Return the (X, Y) coordinate for the center point of the cell that contains the specified text.  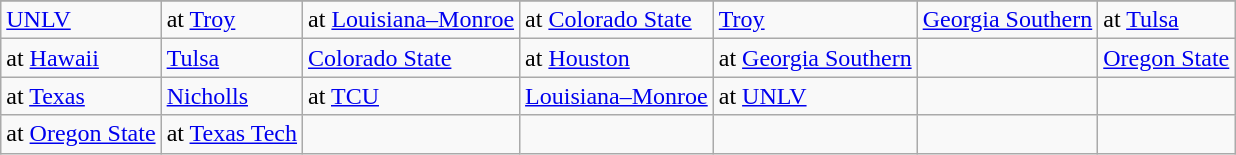
at Houston (617, 58)
at Louisiana–Monroe (412, 20)
Troy (815, 20)
Nicholls (232, 96)
Louisiana–Monroe (617, 96)
at Oregon State (81, 134)
at Georgia Southern (815, 58)
Colorado State (412, 58)
at Hawaii (81, 58)
at Troy (232, 20)
at UNLV (815, 96)
Oregon State (1166, 58)
at Tulsa (1166, 20)
UNLV (81, 20)
at TCU (412, 96)
Georgia Southern (1008, 20)
at Texas (81, 96)
Tulsa (232, 58)
at Colorado State (617, 20)
at Texas Tech (232, 134)
